Capture the cell that displays the provided text and extract its [X, Y] central coordinate. 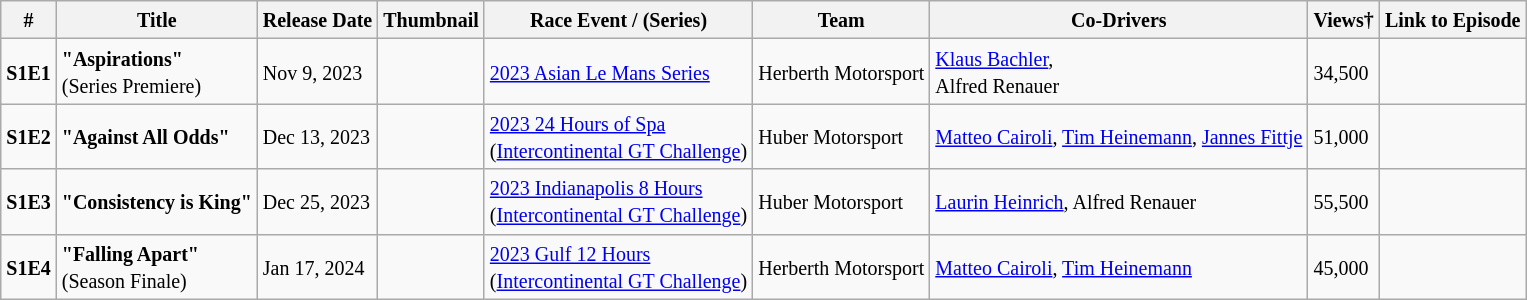
Views† [1344, 20]
"Against All Odds" [156, 136]
2023 Gulf 12 Hours(Intercontinental GT Challenge) [618, 266]
2023 Asian Le Mans Series [618, 72]
Co-Drivers [1119, 20]
2023 Indianapolis 8 Hours(Intercontinental GT Challenge) [618, 202]
"Consistency is King" [156, 202]
Matteo Cairoli, Tim Heinemann, Jannes Fittje [1119, 136]
Dec 25, 2023 [317, 202]
S1E3 [29, 202]
Title [156, 20]
Klaus Bachler,Alfred Renauer [1119, 72]
"Aspirations"(Series Premiere) [156, 72]
Matteo Cairoli, Tim Heinemann [1119, 266]
2023 24 Hours of Spa(Intercontinental GT Challenge) [618, 136]
Team [842, 20]
45,000 [1344, 266]
S1E2 [29, 136]
Race Event / (Series) [618, 20]
Dec 13, 2023 [317, 136]
"Falling Apart"(Season Finale) [156, 266]
Nov 9, 2023 [317, 72]
Release Date [317, 20]
Link to Episode [1452, 20]
# [29, 20]
S1E4 [29, 266]
55,500 [1344, 202]
34,500 [1344, 72]
S1E1 [29, 72]
Thumbnail [432, 20]
Laurin Heinrich, Alfred Renauer [1119, 202]
51,000 [1344, 136]
Jan 17, 2024 [317, 266]
